Find where the given text appears and provide that cell's center as (X, Y) coordinate. 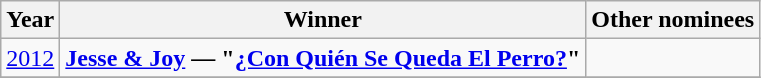
Jesse & Joy — "¿Con Quién Se Queda El Perro?" (323, 58)
Other nominees (673, 20)
Winner (323, 20)
Year (30, 20)
2012 (30, 58)
